From the cell containing the given text, extract its center point as (X, Y) coordinate. 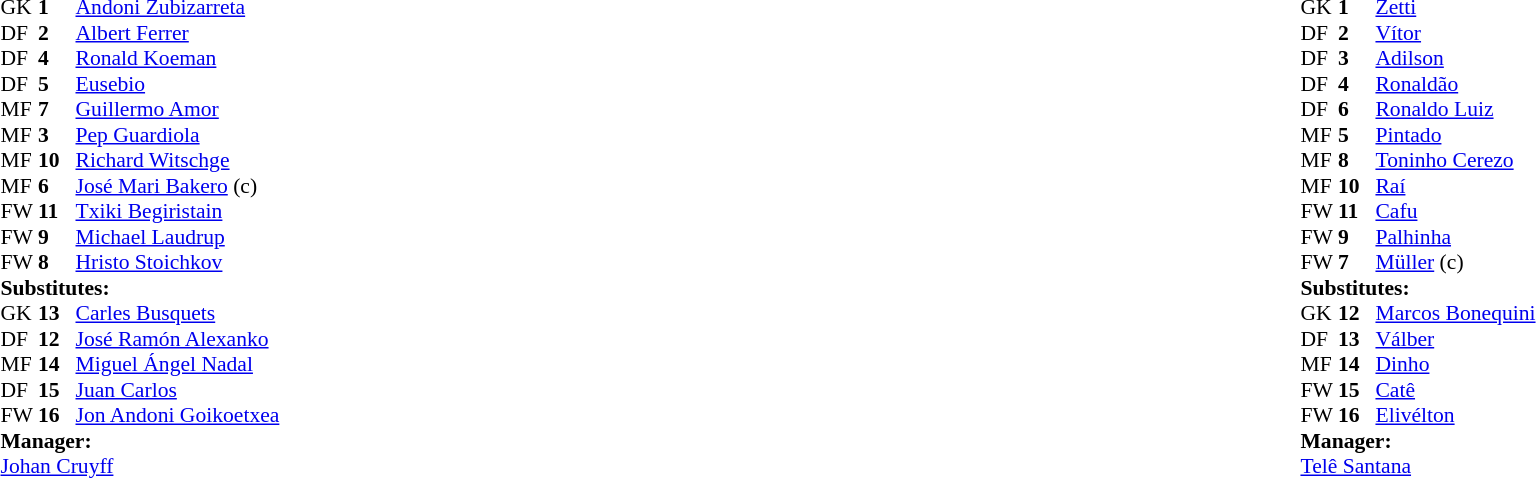
Juan Carlos (178, 390)
Adilson (1455, 59)
Palhinha (1455, 237)
Ronald Koeman (178, 59)
Vítor (1455, 33)
Albert Ferrer (178, 33)
Jon Andoni Goikoetxea (178, 415)
Eusebio (178, 84)
Hristo Stoichkov (178, 263)
Dinho (1455, 365)
Ronaldão (1455, 84)
Carles Busquets (178, 313)
Ronaldo Luiz (1455, 109)
Pintado (1455, 135)
Marcos Bonequini (1455, 313)
Müller (c) (1455, 263)
Catê (1455, 390)
Miguel Ángel Nadal (178, 365)
Pep Guardiola (178, 135)
Txiki Begiristain (178, 211)
Toninho Cerezo (1455, 161)
Raí (1455, 186)
Guillermo Amor (178, 109)
José Mari Bakero (c) (178, 186)
Elivélton (1455, 415)
José Ramón Alexanko (178, 339)
Michael Laudrup (178, 237)
Cafu (1455, 211)
Richard Witschge (178, 161)
Válber (1455, 339)
